Extract the [X, Y] coordinate from the center of the cell holding the provided text.  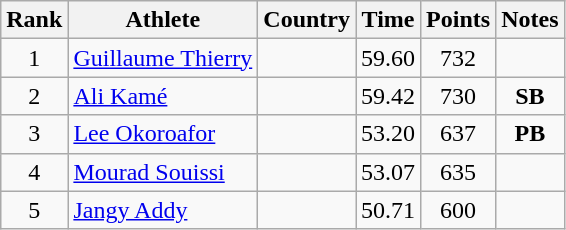
SB [530, 96]
Points [458, 20]
3 [34, 134]
600 [458, 210]
Ali Kamé [163, 96]
Notes [530, 20]
59.60 [388, 58]
Mourad Souissi [163, 172]
Jangy Addy [163, 210]
2 [34, 96]
Time [388, 20]
Lee Okoroafor [163, 134]
59.42 [388, 96]
1 [34, 58]
PB [530, 134]
732 [458, 58]
Guillaume Thierry [163, 58]
Athlete [163, 20]
Country [307, 20]
635 [458, 172]
730 [458, 96]
Rank [34, 20]
5 [34, 210]
637 [458, 134]
50.71 [388, 210]
53.07 [388, 172]
53.20 [388, 134]
4 [34, 172]
